Return (x, y) of the center of cell containing provided text 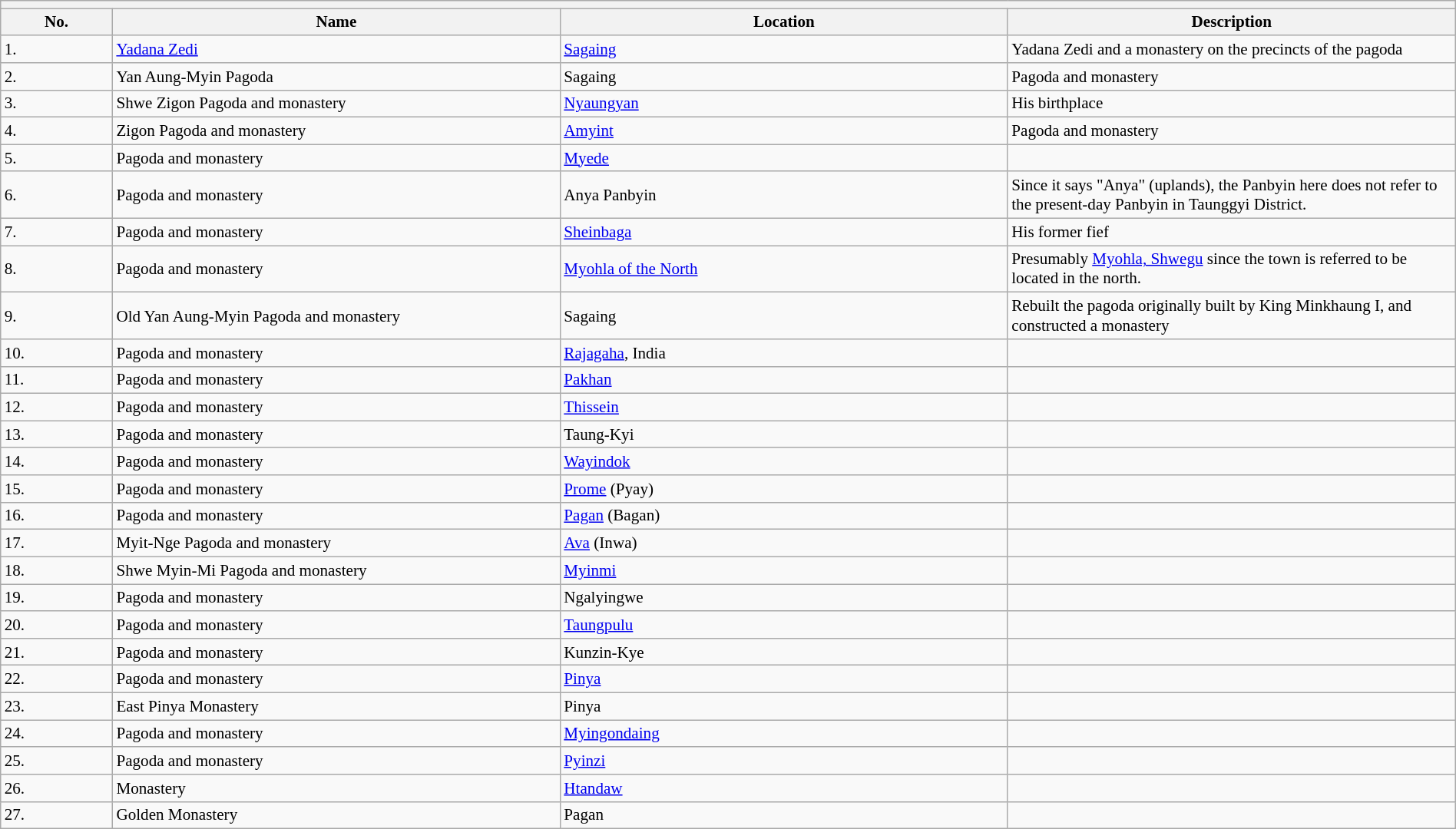
Taungpulu (783, 625)
Location (783, 21)
13. (57, 434)
His former fief (1232, 232)
18. (57, 570)
Yadana Zedi and a monastery on the precincts of the pagoda (1232, 49)
Shwe Zigon Pagoda and monastery (336, 103)
1. (57, 49)
Name (336, 21)
Pakhan (783, 379)
Old Yan Aung-Myin Pagoda and monastery (336, 316)
Myohla of the North (783, 269)
2. (57, 77)
Myit-Nge Pagoda and monastery (336, 543)
14. (57, 461)
21. (57, 651)
17. (57, 543)
Rebuilt the pagoda originally built by King Minkhaung I, and constructed a monastery (1232, 316)
Myingondaing (783, 734)
7. (57, 232)
8. (57, 269)
Myinmi (783, 570)
Pyinzi (783, 760)
Ngalyingwe (783, 597)
Presumably Myohla, Shwegu since the town is referred to be located in the north. (1232, 269)
Yan Aung-Myin Pagoda (336, 77)
20. (57, 625)
23. (57, 706)
Htandaw (783, 788)
Pagan (Bagan) (783, 516)
10. (57, 353)
Thissein (783, 407)
15. (57, 488)
Amyint (783, 130)
Nyaungyan (783, 103)
22. (57, 679)
4. (57, 130)
Taung-Kyi (783, 434)
Ava (Inwa) (783, 543)
Monastery (336, 788)
No. (57, 21)
Yadana Zedi (336, 49)
3. (57, 103)
9. (57, 316)
Prome (Pyay) (783, 488)
Kunzin-Kye (783, 651)
East Pinya Monastery (336, 706)
His birthplace (1232, 103)
Description (1232, 21)
Golden Monastery (336, 815)
6. (57, 195)
5. (57, 158)
Wayindok (783, 461)
Zigon Pagoda and monastery (336, 130)
25. (57, 760)
26. (57, 788)
Rajagaha, India (783, 353)
19. (57, 597)
11. (57, 379)
24. (57, 734)
Pagan (783, 815)
Myede (783, 158)
Since it says "Anya" (uplands), the Panbyin here does not refer to the present-day Panbyin in Taunggyi District. (1232, 195)
Anya Panbyin (783, 195)
27. (57, 815)
Shwe Myin-Mi Pagoda and monastery (336, 570)
16. (57, 516)
12. (57, 407)
Sheinbaga (783, 232)
